Determine the [X, Y] coordinate at the center of the cell enclosing the given text.  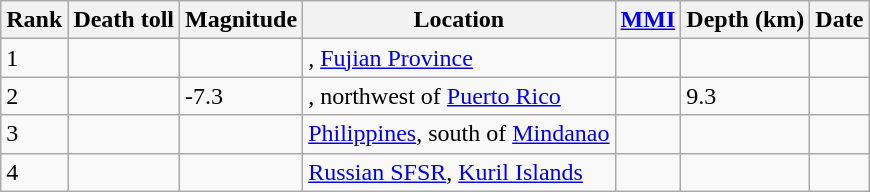
Russian SFSR, Kuril Islands [459, 172]
-7.3 [242, 96]
Philippines, south of Mindanao [459, 134]
2 [34, 96]
, Fujian Province [459, 58]
1 [34, 58]
4 [34, 172]
, northwest of Puerto Rico [459, 96]
Rank [34, 20]
3 [34, 134]
9.3 [746, 96]
Depth (km) [746, 20]
MMI [648, 20]
Location [459, 20]
Magnitude [242, 20]
Date [840, 20]
Death toll [124, 20]
